Find where the given text appears and provide that cell's center as [x, y] coordinate. 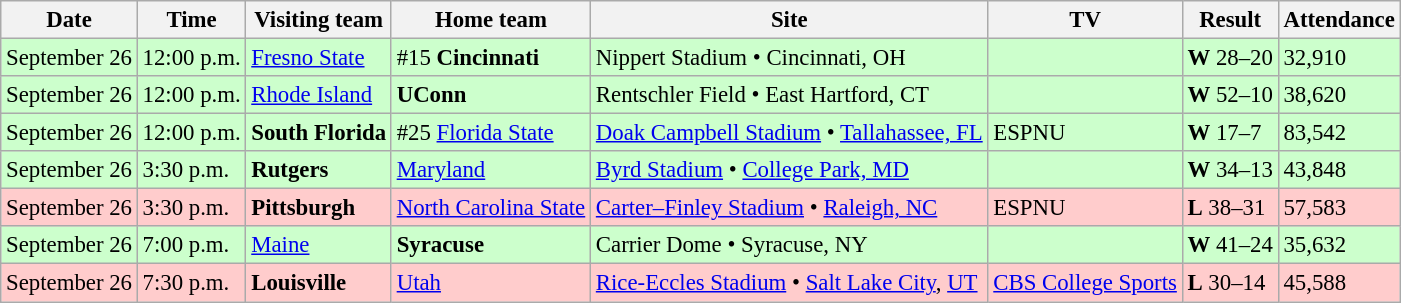
Time [192, 20]
Result [1230, 20]
Attendance [1339, 20]
32,910 [1339, 58]
Maryland [490, 170]
Visiting team [318, 20]
Site [790, 20]
57,583 [1339, 208]
Nippert Stadium • Cincinnati, OH [790, 58]
83,542 [1339, 133]
Rhode Island [318, 95]
Fresno State [318, 58]
Syracuse [490, 245]
Utah [490, 283]
7:00 p.m. [192, 245]
W 28–20 [1230, 58]
Carrier Dome • Syracuse, NY [790, 245]
Byrd Stadium • College Park, MD [790, 170]
W 52–10 [1230, 95]
Pittsburgh [318, 208]
Louisville [318, 283]
35,632 [1339, 245]
45,588 [1339, 283]
Rice-Eccles Stadium • Salt Lake City, UT [790, 283]
Rentschler Field • East Hartford, CT [790, 95]
W 17–7 [1230, 133]
Date [69, 20]
Doak Campbell Stadium • Tallahassee, FL [790, 133]
38,620 [1339, 95]
Maine [318, 245]
7:30 p.m. [192, 283]
Home team [490, 20]
South Florida [318, 133]
43,848 [1339, 170]
UConn [490, 95]
W 41–24 [1230, 245]
Carter–Finley Stadium • Raleigh, NC [790, 208]
#25 Florida State [490, 133]
W 34–13 [1230, 170]
CBS College Sports [1085, 283]
#15 Cincinnati [490, 58]
L 30–14 [1230, 283]
TV [1085, 20]
Rutgers [318, 170]
North Carolina State [490, 208]
L 38–31 [1230, 208]
